Scan for the cell matching the given text and deliver its [x, y] coordinate at center. 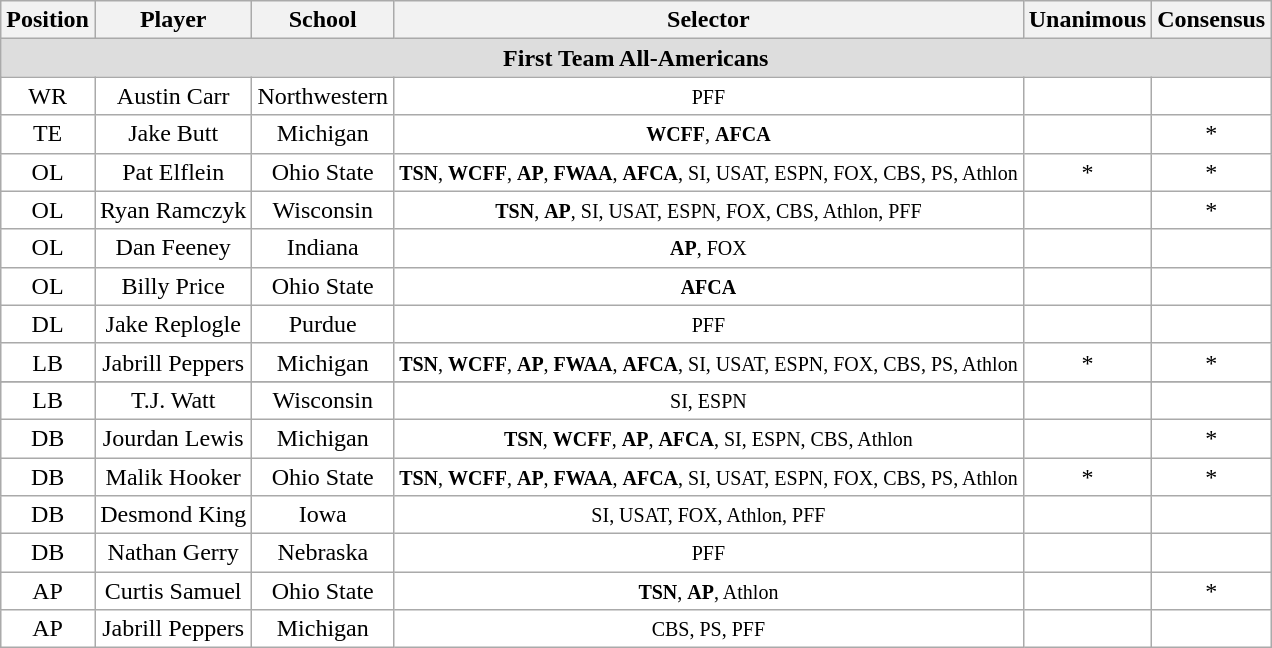
Austin Carr [172, 96]
Player [172, 20]
Jourdan Lewis [172, 438]
SI, USAT, FOX, Athlon, PFF [709, 515]
AFCA [709, 286]
AP, FOX [709, 248]
Pat Elflein [172, 172]
Dan Feeney [172, 248]
Northwestern [323, 96]
Jake Replogle [172, 324]
Consensus [1212, 20]
T.J. Watt [172, 400]
Billy Price [172, 286]
Selector [709, 20]
Ryan Ramczyk [172, 210]
Purdue [323, 324]
Curtis Samuel [172, 591]
Malik Hooker [172, 477]
First Team All-Americans [636, 58]
Desmond King [172, 515]
TE [48, 134]
CBS, PS, PFF [709, 629]
Jake Butt [172, 134]
SI, ESPN [709, 400]
DL [48, 324]
WCFF, AFCA [709, 134]
School [323, 20]
Nebraska [323, 553]
Iowa [323, 515]
WR [48, 96]
Unanimous [1087, 20]
TSN, WCFF, AP, AFCA, SI, ESPN, CBS, Athlon [709, 438]
TSN, AP, Athlon [709, 591]
Nathan Gerry [172, 553]
Indiana [323, 248]
TSN, AP, SI, USAT, ESPN, FOX, CBS, Athlon, PFF [709, 210]
Position [48, 20]
